Output the (X, Y) coordinate of the center of the cell containing the given text.  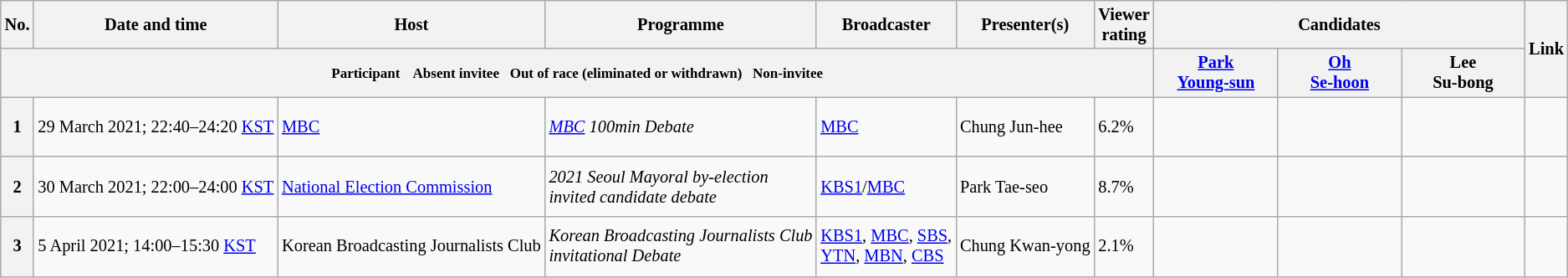
Candidates (1340, 24)
LeeSu-bong (1463, 73)
3 (18, 246)
30 March 2021; 22:00–24:00 KST (156, 186)
Date and time (156, 24)
Chung Jun-hee (1025, 127)
Participant Absent invitee Out of race (eliminated or withdrawn) Non-invitee (577, 73)
No. (18, 24)
KBS1/MBC (886, 186)
National Election Commission (411, 186)
ParkYoung-sun (1216, 73)
Korean Broadcasting Journalists Clubinvitational Debate (681, 246)
Presenter(s) (1025, 24)
8.7% (1124, 186)
Viewerrating (1124, 24)
29 March 2021; 22:40–24:20 KST (156, 127)
Chung Kwan-yong (1025, 246)
2.1% (1124, 246)
Programme (681, 24)
6.2% (1124, 127)
Park Tae-seo (1025, 186)
Korean Broadcasting Journalists Club (411, 246)
MBC 100min Debate (681, 127)
1 (18, 127)
2021 Seoul Mayoral by-electioninvited candidate debate (681, 186)
KBS1, MBC, SBS,YTN, MBN, CBS (886, 246)
Broadcaster (886, 24)
OhSe-hoon (1340, 73)
Link (1546, 49)
Host (411, 24)
2 (18, 186)
5 April 2021; 14:00–15:30 KST (156, 246)
